Output the (x, y) coordinate of the center of the cell containing the given text.  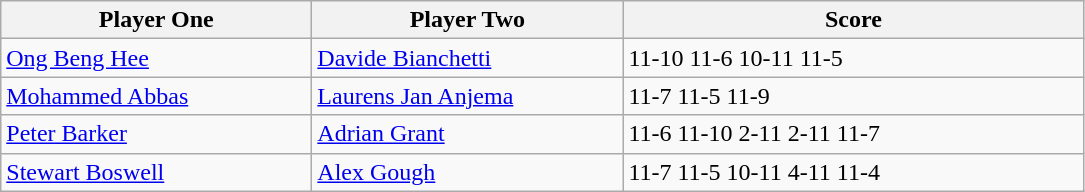
Player Two (468, 20)
Adrian Grant (468, 134)
Stewart Boswell (156, 172)
Davide Bianchetti (468, 58)
Score (854, 20)
Ong Beng Hee (156, 58)
Alex Gough (468, 172)
11-7 11-5 10-11 4-11 11-4 (854, 172)
11-7 11-5 11-9 (854, 96)
Player One (156, 20)
11-10 11-6 10-11 11-5 (854, 58)
Mohammed Abbas (156, 96)
Peter Barker (156, 134)
Laurens Jan Anjema (468, 96)
11-6 11-10 2-11 2-11 11-7 (854, 134)
